Return the [X, Y] coordinate for the center point of the cell that contains the specified text.  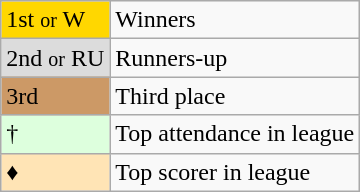
3rd [56, 96]
Runners-up [235, 58]
Third place [235, 96]
Top attendance in league [235, 134]
† [56, 134]
Winners [235, 20]
♦ [56, 172]
2nd or RU [56, 58]
1st or W [56, 20]
Top scorer in league [235, 172]
